Return the (x, y) coordinate for the center point of the cell that contains the specified text.  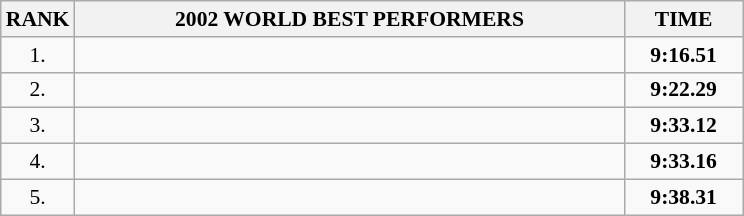
1. (38, 55)
4. (38, 162)
TIME (684, 19)
9:22.29 (684, 90)
9:33.16 (684, 162)
9:33.12 (684, 126)
2002 WORLD BEST PERFORMERS (349, 19)
RANK (38, 19)
9:16.51 (684, 55)
2. (38, 90)
9:38.31 (684, 197)
5. (38, 197)
3. (38, 126)
